Output the [x, y] coordinate of the center of the cell containing the given text.  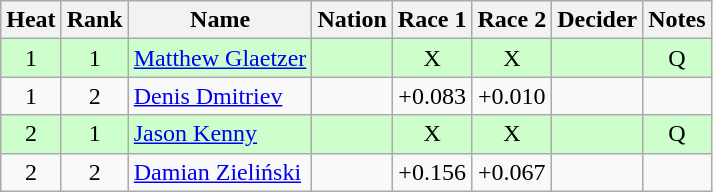
Decider [598, 20]
Nation [352, 20]
Heat [31, 20]
Jason Kenny [220, 134]
Matthew Glaetzer [220, 58]
Damian Zieliński [220, 172]
+0.067 [512, 172]
+0.156 [432, 172]
Race 1 [432, 20]
Rank [94, 20]
+0.010 [512, 96]
Race 2 [512, 20]
Notes [677, 20]
+0.083 [432, 96]
Name [220, 20]
Denis Dmitriev [220, 96]
